From the cell containing the given text, extract its center point as (x, y) coordinate. 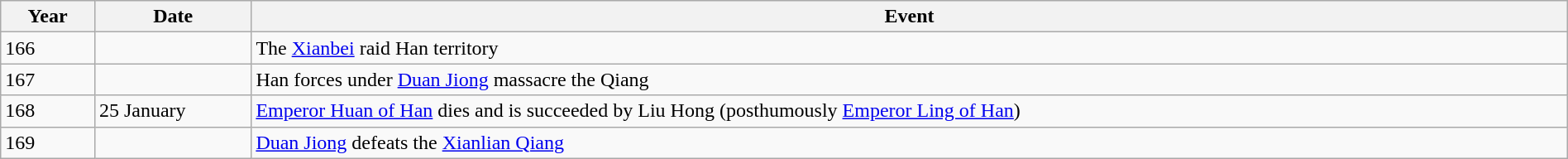
Event (910, 17)
25 January (172, 111)
Date (172, 17)
Emperor Huan of Han dies and is succeeded by Liu Hong (posthumously Emperor Ling of Han) (910, 111)
Year (48, 17)
168 (48, 111)
The Xianbei raid Han territory (910, 48)
Han forces under Duan Jiong massacre the Qiang (910, 79)
166 (48, 48)
Duan Jiong defeats the Xianlian Qiang (910, 142)
167 (48, 79)
169 (48, 142)
